Provide the [X, Y] coordinate of the cell's center where the given text is located.  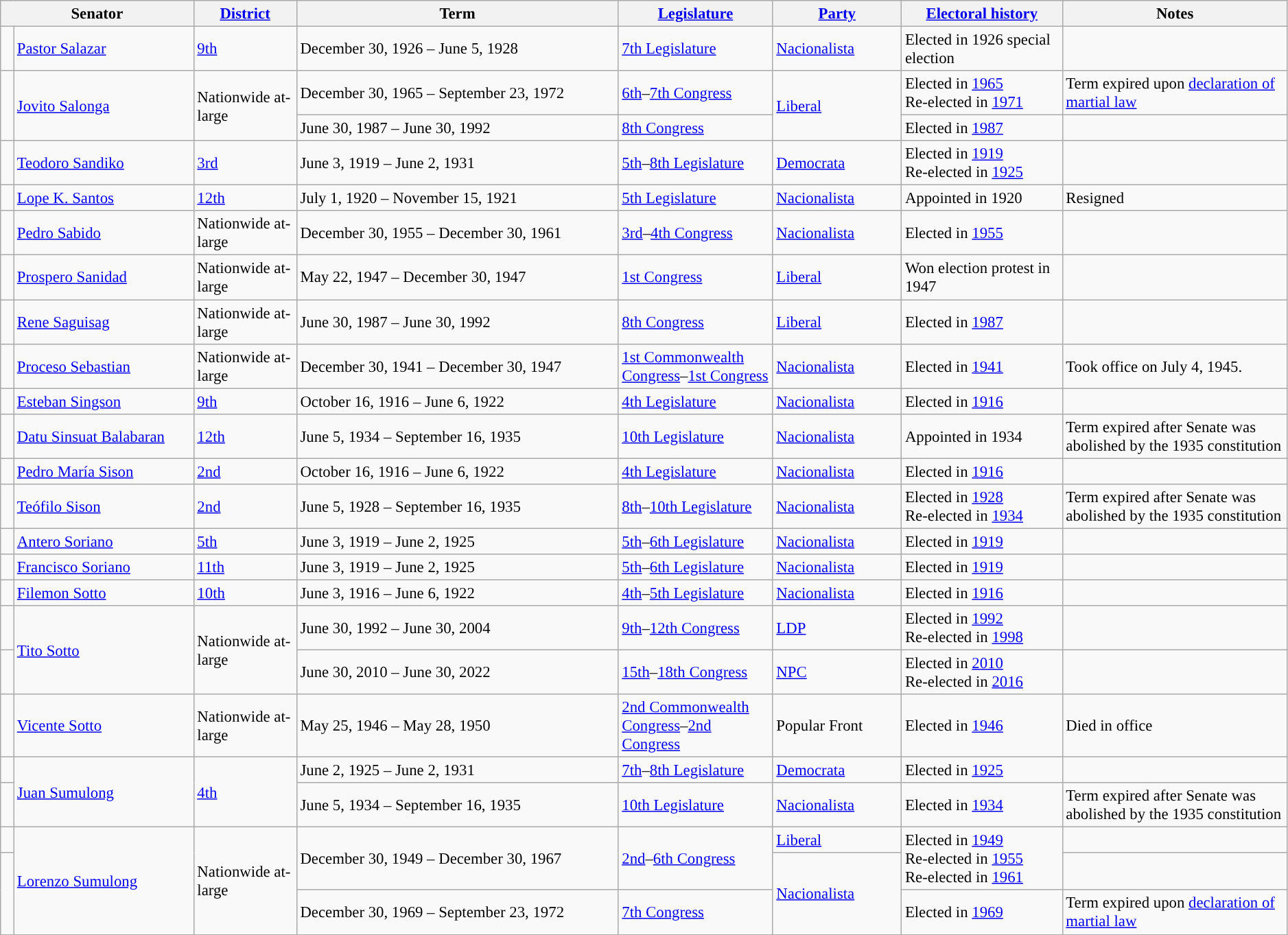
Proceso Sebastian [104, 366]
Elected in 1925 [982, 770]
3rd–4th Congress [696, 233]
8th–10th Legislature [696, 506]
Elected in 1919Re-elected in 1925 [982, 163]
Pedro Sabido [104, 233]
2nd Commonwealth Congress–2nd Congress [696, 726]
Elected in 1941 [982, 366]
Elected in 1949Re-elected in 1955Re-elected in 1961 [982, 859]
6th–7th Congress [696, 93]
Elected in 1926 special election [982, 49]
Party [837, 14]
5th [245, 541]
December 30, 1941 – December 30, 1947 [457, 366]
4th [245, 792]
3rd [245, 163]
Legislature [696, 14]
Appointed in 1920 [982, 198]
Francisco Soriano [104, 567]
Prospero Sanidad [104, 277]
Teófilo Sison [104, 506]
December 30, 1955 – December 30, 1961 [457, 233]
7th Legislature [696, 49]
Elected in 1955 [982, 233]
June 30, 1992 – June 30, 2004 [457, 628]
Vicente Sotto [104, 726]
Elected in 1934 [982, 805]
Elected in 1946 [982, 726]
Popular Front [837, 726]
Lope K. Santos [104, 198]
Appointed in 1934 [982, 436]
Pedro María Sison [104, 471]
Elected in 1928Re-elected in 1934 [982, 506]
LDP [837, 628]
5th Legislature [696, 198]
Jovito Salonga [104, 106]
December 30, 1949 – December 30, 1967 [457, 859]
1st Commonwealth Congress–1st Congress [696, 366]
10th [245, 593]
May 22, 1947 – December 30, 1947 [457, 277]
June 3, 1916 – June 6, 1922 [457, 593]
Lorenzo Sumulong [104, 881]
Rene Saguisag [104, 322]
11th [245, 567]
Elected in 1992Re-elected in 1998 [982, 628]
1st Congress [696, 277]
June 3, 1919 – June 2, 1931 [457, 163]
Took office on July 4, 1945. [1175, 366]
June 30, 2010 – June 30, 2022 [457, 672]
July 1, 1920 – November 15, 1921 [457, 198]
Teodoro Sandiko [104, 163]
Elected in 2010Re-elected in 2016 [982, 672]
Datu Sinsuat Balabaran [104, 436]
Esteban Singson [104, 401]
Won election protest in 1947 [982, 277]
June 2, 1925 – June 2, 1931 [457, 770]
Juan Sumulong [104, 792]
District [245, 14]
May 25, 1946 – May 28, 1950 [457, 726]
15th–18th Congress [696, 672]
December 30, 1965 – September 23, 1972 [457, 93]
7th–8th Legislature [696, 770]
Antero Soriano [104, 541]
Elected in 1969 [982, 912]
Notes [1175, 14]
Elected in 1965Re-elected in 1971 [982, 93]
Pastor Salazar [104, 49]
December 30, 1969 – September 23, 1972 [457, 912]
5th–8th Legislature [696, 163]
Died in office [1175, 726]
Resigned [1175, 198]
4th–5th Legislature [696, 593]
June 5, 1928 – September 16, 1935 [457, 506]
9th–12th Congress [696, 628]
Senator [97, 14]
Filemon Sotto [104, 593]
2nd–6th Congress [696, 859]
Tito Sotto [104, 650]
NPC [837, 672]
Term [457, 14]
December 30, 1926 – June 5, 1928 [457, 49]
Electoral history [982, 14]
7th Congress [696, 912]
